Detect which cell encompasses the target text, then output its [x, y] center coordinate. 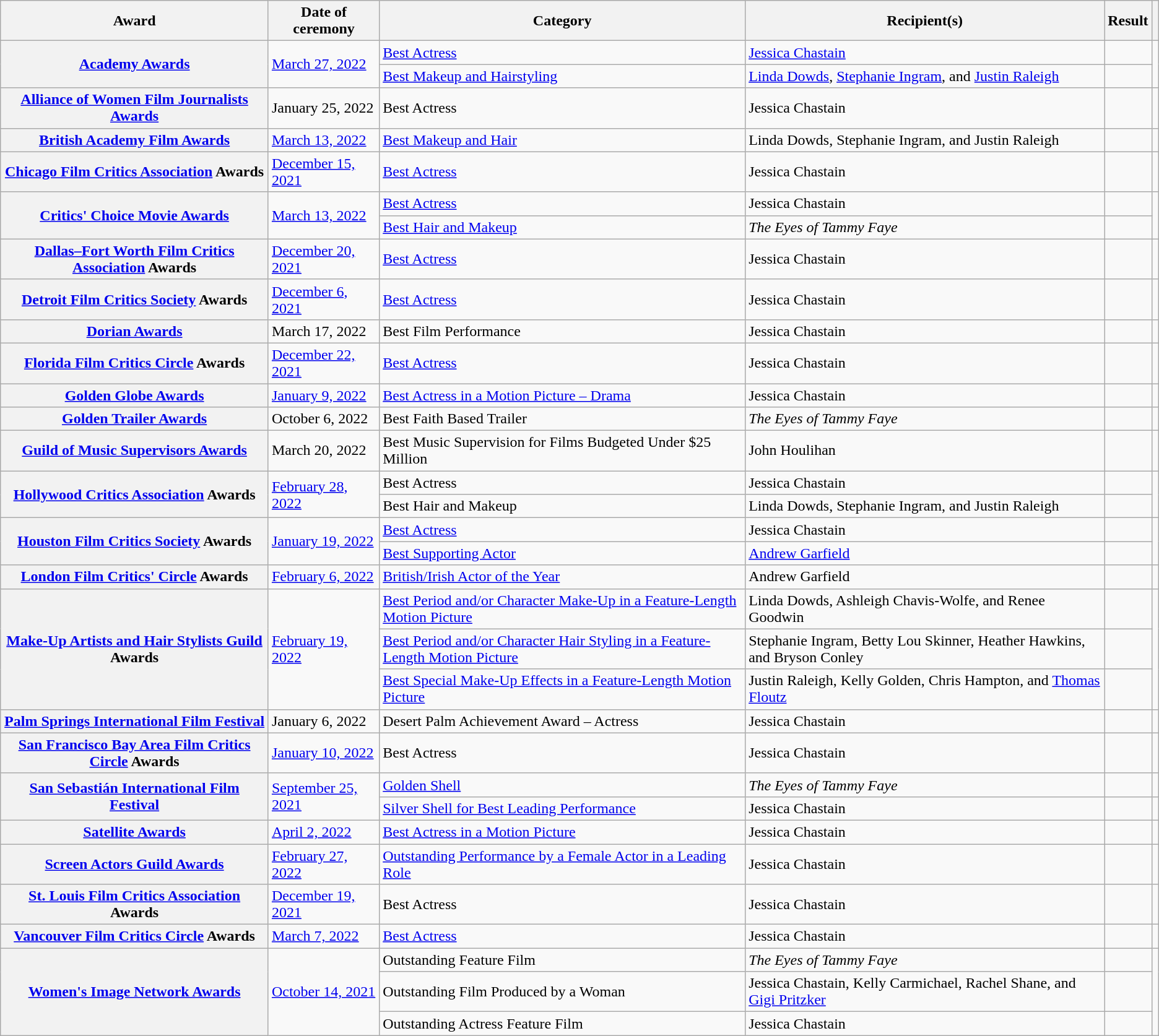
Detroit Film Critics Society Awards [135, 300]
Florida Film Critics Circle Awards [135, 363]
March 20, 2022 [323, 451]
Outstanding Feature Film [562, 960]
Justin Raleigh, Kelly Golden, Chris Hampton, and Thomas Floutz [925, 689]
March 17, 2022 [323, 331]
Make-Up Artists and Hair Stylists Guild Awards [135, 649]
Best Film Performance [562, 331]
Dorian Awards [135, 331]
British Academy Film Awards [135, 140]
October 14, 2021 [323, 991]
Award [135, 21]
Best Makeup and Hair [562, 140]
March 7, 2022 [323, 936]
Golden Trailer Awards [135, 419]
Recipient(s) [925, 21]
March 27, 2022 [323, 64]
Palm Springs International Film Festival [135, 721]
Stephanie Ingram, Betty Lou Skinner, Heather Hawkins, and Bryson Conley [925, 649]
Best Faith Based Trailer [562, 419]
Jessica Chastain, Kelly Carmichael, Rachel Shane, and Gigi Pritzker [925, 991]
San Francisco Bay Area Film Critics Circle Awards [135, 753]
John Houlihan [925, 451]
Best Makeup and Hairstyling [562, 76]
December 22, 2021 [323, 363]
Golden Shell [562, 785]
Linda Dowds, Ashleigh Chavis-Wolfe, and Renee Goodwin [925, 609]
Alliance of Women Film Journalists Awards [135, 108]
December 6, 2021 [323, 300]
Academy Awards [135, 64]
Vancouver Film Critics Circle Awards [135, 936]
Guild of Music Supervisors Awards [135, 451]
January 25, 2022 [323, 108]
Critics' Choice Movie Awards [135, 215]
Best Special Make-Up Effects in a Feature-Length Motion Picture [562, 689]
Golden Globe Awards [135, 395]
Chicago Film Critics Association Awards [135, 172]
December 19, 2021 [323, 905]
Best Actress in a Motion Picture – Drama [562, 395]
October 6, 2022 [323, 419]
Hollywood Critics Association Awards [135, 494]
January 19, 2022 [323, 542]
Silver Shell for Best Leading Performance [562, 808]
Result [1128, 21]
September 25, 2021 [323, 796]
January 10, 2022 [323, 753]
January 6, 2022 [323, 721]
Houston Film Critics Society Awards [135, 542]
Outstanding Film Produced by a Woman [562, 991]
Best Music Supervision for Films Budgeted Under $25 Million [562, 451]
February 27, 2022 [323, 864]
Screen Actors Guild Awards [135, 864]
Best Period and/or Character Make-Up in a Feature-Length Motion Picture [562, 609]
December 15, 2021 [323, 172]
February 19, 2022 [323, 649]
Date of ceremony [323, 21]
April 2, 2022 [323, 832]
British/Irish Actor of the Year [562, 577]
Outstanding Performance by a Female Actor in a Leading Role [562, 864]
Outstanding Actress Feature Film [562, 1024]
Dallas–Fort Worth Film Critics Association Awards [135, 259]
Best Actress in a Motion Picture [562, 832]
London Film Critics' Circle Awards [135, 577]
December 20, 2021 [323, 259]
Best Period and/or Character Hair Styling in a Feature-Length Motion Picture [562, 649]
February 6, 2022 [323, 577]
Desert Palm Achievement Award – Actress [562, 721]
Satellite Awards [135, 832]
Category [562, 21]
St. Louis Film Critics Association Awards [135, 905]
Best Supporting Actor [562, 553]
February 28, 2022 [323, 494]
San Sebastián International Film Festival [135, 796]
January 9, 2022 [323, 395]
Women's Image Network Awards [135, 991]
